Find where the given text appears and provide that cell's center as [x, y] coordinate. 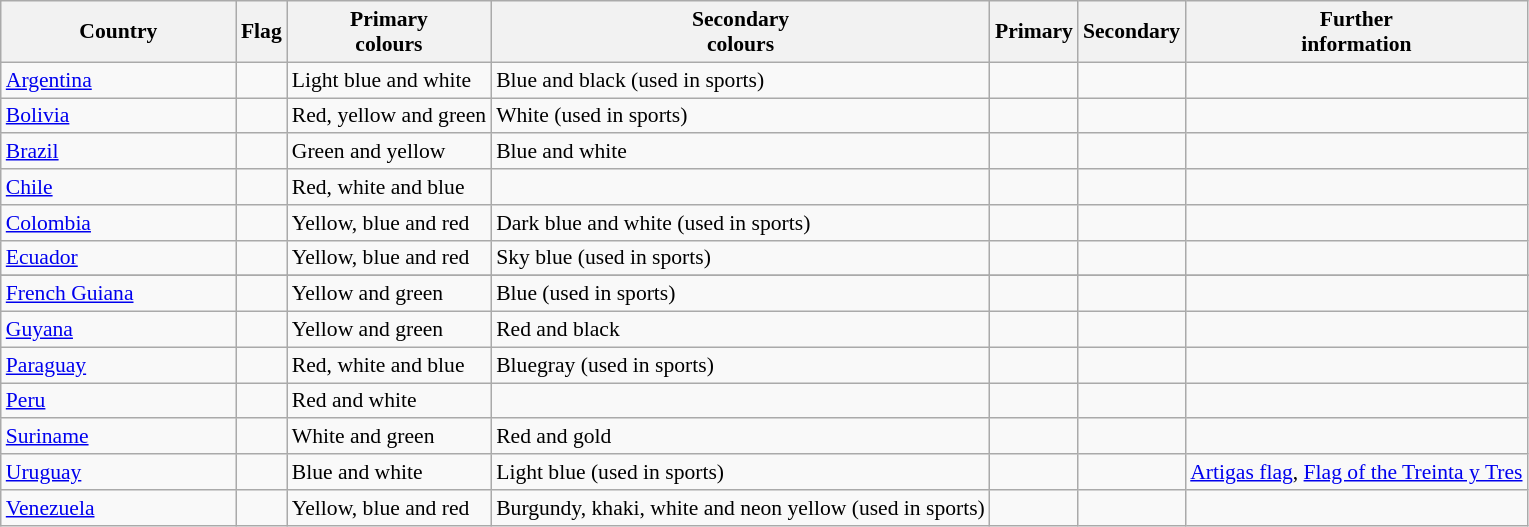
Guyana [118, 330]
Argentina [118, 80]
Peru [118, 401]
Country [118, 32]
Red and white [389, 401]
Colombia [118, 223]
Chile [118, 187]
Uruguay [118, 472]
Furtherinformation [1356, 32]
Secondarycolours [740, 32]
Venezuela [118, 508]
Flag [262, 32]
Primarycolours [389, 32]
White (used in sports) [740, 116]
Red and black [740, 330]
White and green [389, 437]
Burgundy, khaki, white and neon yellow (used in sports) [740, 508]
Primary [1034, 32]
Paraguay [118, 365]
Secondary [1132, 32]
Light blue and white [389, 80]
Blue and black (used in sports) [740, 80]
Red, yellow and green [389, 116]
Dark blue and white (used in sports) [740, 223]
Brazil [118, 152]
Suriname [118, 437]
Ecuador [118, 258]
French Guiana [118, 294]
Light blue (used in sports) [740, 472]
Red and gold [740, 437]
Bluegray (used in sports) [740, 365]
Sky blue (used in sports) [740, 258]
Green and yellow [389, 152]
Blue (used in sports) [740, 294]
Bolivia [118, 116]
Artigas flag, Flag of the Treinta y Tres [1356, 472]
